Scan for the cell matching the given text and deliver its [X, Y] coordinate at center. 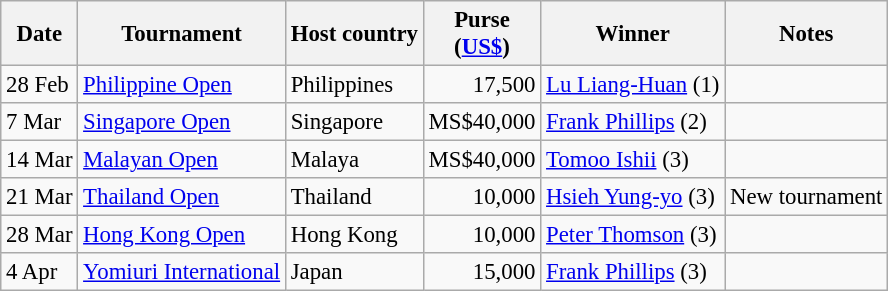
Hong Kong [354, 235]
Date [40, 34]
Lu Liang-Huan (1) [633, 85]
Singapore [354, 122]
Hsieh Yung-yo (3) [633, 197]
28 Feb [40, 85]
21 Mar [40, 197]
Host country [354, 34]
Tomoo Ishii (3) [633, 160]
Thailand [354, 197]
Malaya [354, 160]
Frank Phillips (2) [633, 122]
Peter Thomson (3) [633, 235]
Tournament [182, 34]
Notes [806, 34]
Hong Kong Open [182, 235]
14 Mar [40, 160]
Winner [633, 34]
17,500 [482, 85]
Malayan Open [182, 160]
Thailand Open [182, 197]
Philippine Open [182, 85]
Purse(US$) [482, 34]
Singapore Open [182, 122]
New tournament [806, 197]
Philippines [354, 85]
28 Mar [40, 235]
7 Mar [40, 122]
